Find where the given text appears and provide that cell's center as [x, y] coordinate. 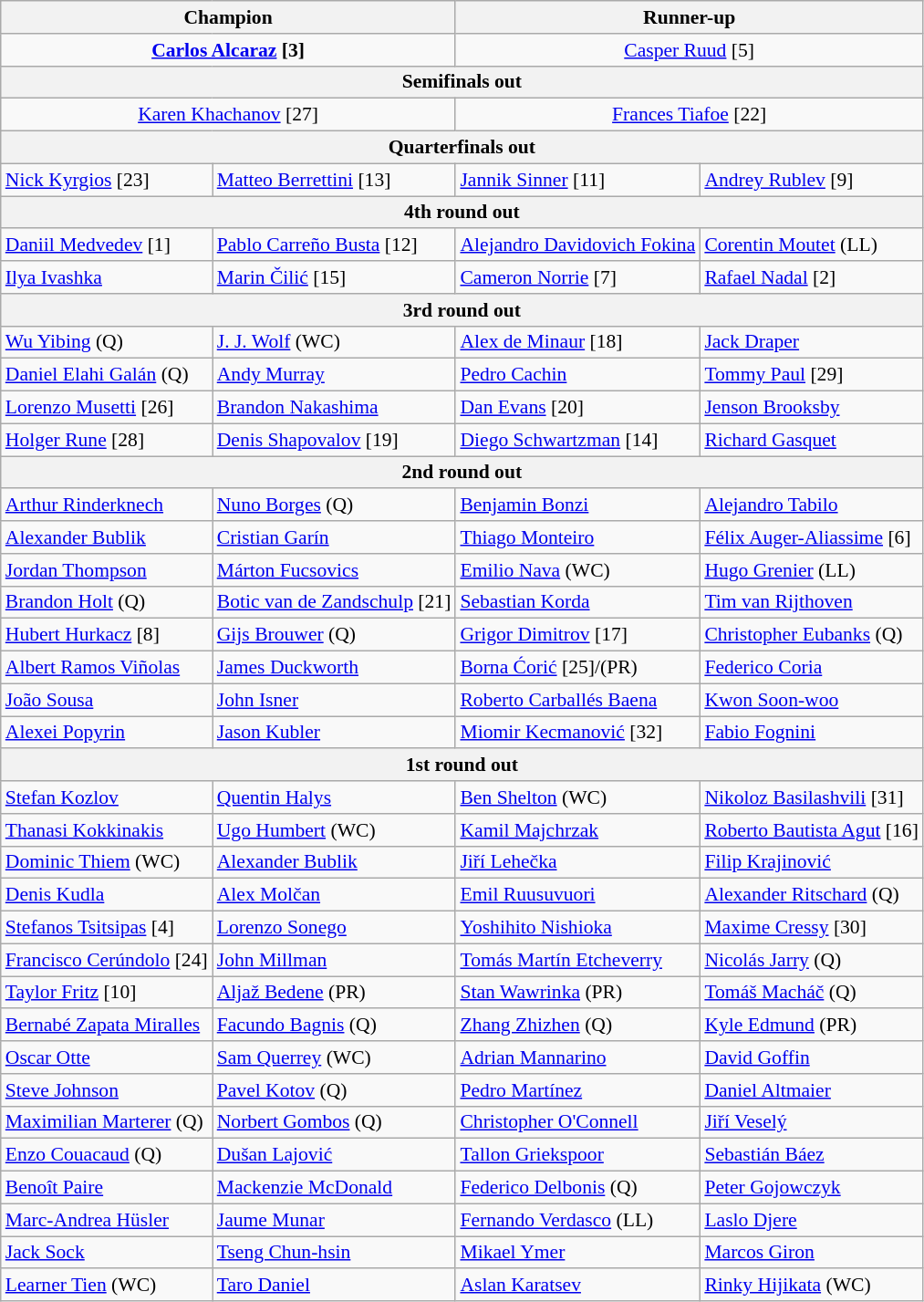
Albert Ramos Viñolas [107, 668]
Alejandro Tabilo [812, 505]
Frances Tiafoe [22] [689, 115]
Mikael Ymer [577, 1253]
Steve Johnson [107, 1090]
Maximilian Marterer (Q) [107, 1122]
Enzo Couacaud (Q) [107, 1155]
Diego Schwartzman [14] [577, 440]
Denis Shapovalov [19] [334, 440]
Brandon Holt (Q) [107, 602]
João Sousa [107, 700]
Lorenzo Sonego [334, 928]
Taylor Fritz [10] [107, 993]
Ilya Ivashka [107, 277]
Miomir Kecmanović [32] [577, 733]
Thanasi Kokkinakis [107, 830]
Brandon Nakashima [334, 408]
Yoshihito Nishioka [577, 928]
Norbert Gombos (Q) [334, 1122]
Tommy Paul [29] [812, 375]
Kyle Edmund (PR) [812, 1026]
Alexander Ritschard (Q) [812, 895]
Facundo Bagnis (Q) [334, 1026]
Jason Kubler [334, 733]
Emilio Nava (WC) [577, 570]
James Duckworth [334, 668]
Emil Ruusuvuori [577, 895]
Botic van de Zandschulp [21] [334, 602]
Jaume Munar [334, 1220]
Adrian Mannarino [577, 1057]
Roberto Carballés Baena [577, 700]
Peter Gojowczyk [812, 1188]
Pablo Carreño Busta [12] [334, 245]
Runner-up [689, 17]
Andy Murray [334, 375]
Benoît Paire [107, 1188]
Tomáš Macháč (Q) [812, 993]
John Isner [334, 700]
Félix Auger-Aliassime [6] [812, 537]
Ben Shelton (WC) [577, 797]
Nikoloz Basilashvili [31] [812, 797]
Pedro Cachin [577, 375]
Sam Querrey (WC) [334, 1057]
Quarterfinals out [462, 148]
Hugo Grenier (LL) [812, 570]
Dan Evans [20] [577, 408]
Matteo Berrettini [13] [334, 180]
Maxime Cressy [30] [812, 928]
Jiří Veselý [812, 1122]
Champion [228, 17]
Aslan Karatsev [577, 1286]
Richard Gasquet [812, 440]
Marc-Andrea Hüsler [107, 1220]
Cameron Norrie [7] [577, 277]
Dominic Thiem (WC) [107, 862]
Rafael Nadal [2] [812, 277]
2nd round out [462, 473]
Alex Molčan [334, 895]
Taro Daniel [334, 1286]
Dušan Lajović [334, 1155]
Jordan Thompson [107, 570]
Pavel Kotov (Q) [334, 1090]
Filip Krajinović [812, 862]
Stan Wawrinka (PR) [577, 993]
Kwon Soon-woo [812, 700]
Fabio Fognini [812, 733]
Hubert Hurkacz [8] [107, 635]
Federico Delbonis (Q) [577, 1188]
Tallon Griekspoor [577, 1155]
Mackenzie McDonald [334, 1188]
John Millman [334, 960]
Sebastian Korda [577, 602]
Nicolás Jarry (Q) [812, 960]
Quentin Halys [334, 797]
Daniel Elahi Galán (Q) [107, 375]
Fernando Verdasco (LL) [577, 1220]
Tseng Chun-hsin [334, 1253]
Aljaž Bedene (PR) [334, 993]
Nick Kyrgios [23] [107, 180]
Laslo Djere [812, 1220]
Tomás Martín Etcheverry [577, 960]
Alex de Minaur [18] [577, 342]
Arthur Rinderknech [107, 505]
3rd round out [462, 310]
J. J. Wolf (WC) [334, 342]
Semifinals out [462, 82]
David Goffin [812, 1057]
Sebastián Báez [812, 1155]
Marcos Giron [812, 1253]
Kamil Majchrzak [577, 830]
Federico Coria [812, 668]
Borna Ćorić [25]/(PR) [577, 668]
Márton Fucsovics [334, 570]
Holger Rune [28] [107, 440]
Jiří Lehečka [577, 862]
Andrey Rublev [9] [812, 180]
Jack Sock [107, 1253]
Francisco Cerúndolo [24] [107, 960]
Cristian Garín [334, 537]
Gijs Brouwer (Q) [334, 635]
Denis Kudla [107, 895]
Alejandro Davidovich Fokina [577, 245]
Jannik Sinner [11] [577, 180]
Alexei Popyrin [107, 733]
Christopher O'Connell [577, 1122]
Stefan Kozlov [107, 797]
Ugo Humbert (WC) [334, 830]
Bernabé Zapata Miralles [107, 1026]
Grigor Dimitrov [17] [577, 635]
Oscar Otte [107, 1057]
Christopher Eubanks (Q) [812, 635]
Jenson Brooksby [812, 408]
Lorenzo Musetti [26] [107, 408]
Zhang Zhizhen (Q) [577, 1026]
Karen Khachanov [27] [228, 115]
Daniel Altmaier [812, 1090]
1st round out [462, 766]
Benjamin Bonzi [577, 505]
Marin Čilić [15] [334, 277]
Corentin Moutet (LL) [812, 245]
Roberto Bautista Agut [16] [812, 830]
Thiago Monteiro [577, 537]
Stefanos Tsitsipas [4] [107, 928]
Nuno Borges (Q) [334, 505]
Tim van Rijthoven [812, 602]
Pedro Martínez [577, 1090]
Rinky Hijikata (WC) [812, 1286]
Daniil Medvedev [1] [107, 245]
Wu Yibing (Q) [107, 342]
4th round out [462, 213]
Carlos Alcaraz [3] [228, 50]
Jack Draper [812, 342]
Casper Ruud [5] [689, 50]
Learner Tien (WC) [107, 1286]
